Detect which cell encompasses the target text, then output its (X, Y) center coordinate. 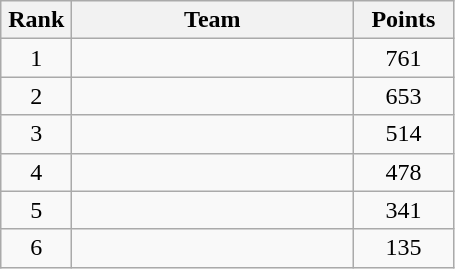
478 (404, 172)
4 (36, 172)
6 (36, 248)
5 (36, 210)
761 (404, 58)
653 (404, 96)
Rank (36, 20)
3 (36, 134)
514 (404, 134)
Team (212, 20)
2 (36, 96)
1 (36, 58)
Points (404, 20)
341 (404, 210)
135 (404, 248)
